Locate the cell with the specified text and output its (x, y) center coordinate. 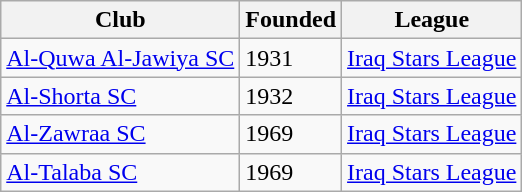
League (432, 20)
Founded (291, 20)
Al-Zawraa SC (120, 134)
Al-Shorta SC (120, 96)
Al-Quwa Al-Jawiya SC (120, 58)
Club (120, 20)
1932 (291, 96)
Al-Talaba SC (120, 172)
1931 (291, 58)
